Pinpoint the cell where the given text exists, returning its [x, y] midpoint coordinate. 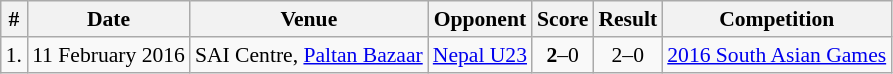
1. [14, 55]
Score [562, 19]
Date [108, 19]
Result [628, 19]
Opponent [480, 19]
Nepal U23 [480, 55]
11 February 2016 [108, 55]
Competition [776, 19]
Venue [309, 19]
2016 South Asian Games [776, 55]
SAI Centre, Paltan Bazaar [309, 55]
# [14, 19]
